Capture the cell that displays the provided text and extract its (X, Y) central coordinate. 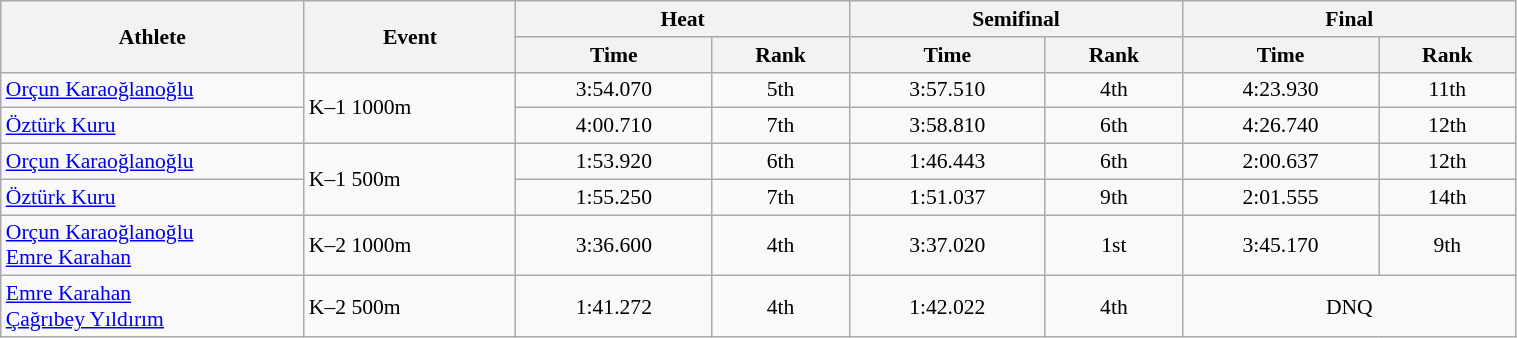
3:37.020 (947, 246)
Orçun KaraoğlanoğluEmre Karahan (152, 246)
11th (1448, 90)
1:41.272 (614, 306)
1:42.022 (947, 306)
14th (1448, 197)
4:23.930 (1281, 90)
2:00.637 (1281, 162)
K–1 1000m (410, 108)
1st (1114, 246)
K–2 1000m (410, 246)
Final (1350, 19)
1:51.037 (947, 197)
Semifinal (1016, 19)
1:55.250 (614, 197)
4:26.740 (1281, 126)
3:36.600 (614, 246)
1:53.920 (614, 162)
K–2 500m (410, 306)
3:45.170 (1281, 246)
3:57.510 (947, 90)
4:00.710 (614, 126)
K–1 500m (410, 180)
Athlete (152, 36)
Heat (682, 19)
Event (410, 36)
1:46.443 (947, 162)
DNQ (1350, 306)
Emre KarahanÇağrıbey Yıldırım (152, 306)
2:01.555 (1281, 197)
3:54.070 (614, 90)
3:58.810 (947, 126)
5th (780, 90)
